From the cell containing the given text, extract its center point as [X, Y] coordinate. 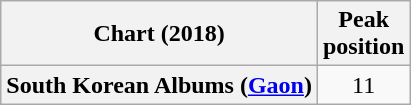
11 [363, 85]
South Korean Albums (Gaon) [160, 85]
Peak position [363, 34]
Chart (2018) [160, 34]
